Capture the cell that displays the provided text and extract its [X, Y] central coordinate. 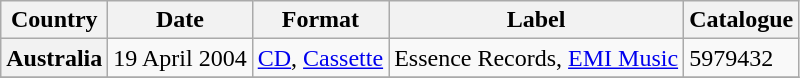
Date [180, 20]
Australia [54, 58]
CD, Cassette [320, 58]
Essence Records, EMI Music [536, 58]
Country [54, 20]
Catalogue [742, 20]
Format [320, 20]
19 April 2004 [180, 58]
Label [536, 20]
5979432 [742, 58]
